Locate the cell with the specified text and output its [x, y] center coordinate. 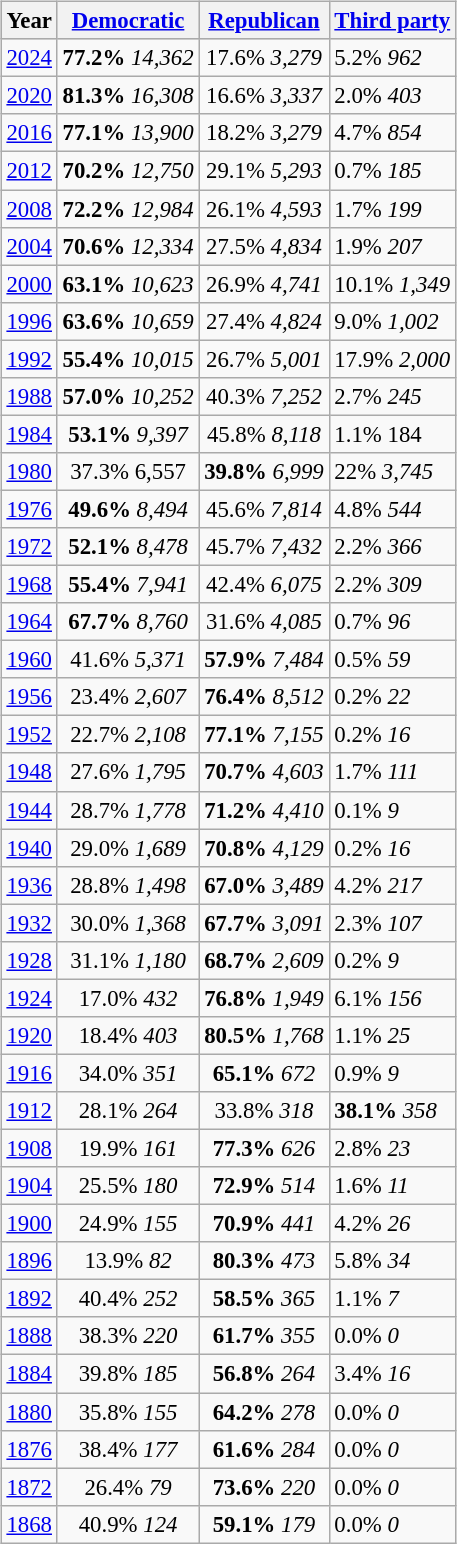
0.2% 22 [392, 697]
53.1% 9,397 [128, 434]
72.2% 12,984 [128, 209]
63.6% 10,659 [128, 321]
40.9% 124 [128, 1524]
0.7% 96 [392, 622]
1876 [29, 1449]
41.6% 5,371 [128, 660]
1.1% 7 [392, 1299]
2016 [29, 133]
2.2% 366 [392, 547]
28.8% 1,498 [128, 885]
28.7% 1,778 [128, 810]
2020 [29, 96]
0.7% 185 [392, 171]
55.4% 7,941 [128, 584]
38.3% 220 [128, 1336]
19.9% 161 [128, 1148]
1936 [29, 885]
17.0% 432 [128, 998]
49.6% 8,494 [128, 509]
1932 [29, 923]
6.1% 156 [392, 998]
77.1% 7,155 [264, 735]
1.7% 199 [392, 209]
24.9% 155 [128, 1224]
1.9% 207 [392, 246]
70.6% 12,334 [128, 246]
1956 [29, 697]
1984 [29, 434]
70.9% 441 [264, 1224]
0.9% 9 [392, 1073]
1.1% 25 [392, 1036]
52.1% 8,478 [128, 547]
70.7% 4,603 [264, 772]
1884 [29, 1374]
1888 [29, 1336]
61.6% 284 [264, 1449]
10.1% 1,349 [392, 284]
45.7% 7,432 [264, 547]
9.0% 1,002 [392, 321]
56.8% 264 [264, 1374]
39.8% 185 [128, 1374]
2012 [29, 171]
45.8% 8,118 [264, 434]
57.0% 10,252 [128, 396]
1900 [29, 1224]
17.9% 2,000 [392, 359]
2008 [29, 209]
1928 [29, 960]
67.7% 8,760 [128, 622]
31.1% 1,180 [128, 960]
25.5% 180 [128, 1186]
68.7% 2,609 [264, 960]
1944 [29, 810]
4.2% 26 [392, 1224]
Republican [264, 21]
81.3% 16,308 [128, 96]
61.7% 355 [264, 1336]
77.1% 13,900 [128, 133]
0.1% 9 [392, 810]
37.3% 6,557 [128, 472]
17.6% 3,279 [264, 58]
18.4% 403 [128, 1036]
30.0% 1,368 [128, 923]
26.4% 79 [128, 1487]
31.6% 4,085 [264, 622]
Third party [392, 21]
28.1% 264 [128, 1111]
1916 [29, 1073]
5.8% 34 [392, 1261]
59.1% 179 [264, 1524]
1880 [29, 1411]
16.6% 3,337 [264, 96]
1976 [29, 509]
1952 [29, 735]
35.8% 155 [128, 1411]
67.0% 3,489 [264, 885]
70.2% 12,750 [128, 171]
63.1% 10,623 [128, 284]
Democratic [128, 21]
39.8% 6,999 [264, 472]
77.2% 14,362 [128, 58]
58.5% 365 [264, 1299]
29.0% 1,689 [128, 848]
22% 3,745 [392, 472]
76.8% 1,949 [264, 998]
1896 [29, 1261]
80.3% 473 [264, 1261]
27.5% 4,834 [264, 246]
26.7% 5,001 [264, 359]
38.4% 177 [128, 1449]
1912 [29, 1111]
29.1% 5,293 [264, 171]
2.8% 23 [392, 1148]
2004 [29, 246]
26.1% 4,593 [264, 209]
1872 [29, 1487]
1972 [29, 547]
1960 [29, 660]
3.4% 16 [392, 1374]
38.1% 358 [392, 1111]
1.7% 111 [392, 772]
40.3% 7,252 [264, 396]
1924 [29, 998]
22.7% 2,108 [128, 735]
Year [29, 21]
2024 [29, 58]
1968 [29, 584]
80.5% 1,768 [264, 1036]
1940 [29, 848]
18.2% 3,279 [264, 133]
23.4% 2,607 [128, 697]
13.9% 82 [128, 1261]
55.4% 10,015 [128, 359]
1.1% 184 [392, 434]
72.9% 514 [264, 1186]
1988 [29, 396]
65.1% 672 [264, 1073]
0.2% 9 [392, 960]
1992 [29, 359]
34.0% 351 [128, 1073]
1908 [29, 1148]
1980 [29, 472]
67.7% 3,091 [264, 923]
70.8% 4,129 [264, 848]
2000 [29, 284]
1904 [29, 1186]
1948 [29, 772]
2.0% 403 [392, 96]
1964 [29, 622]
0.5% 59 [392, 660]
71.2% 4,410 [264, 810]
45.6% 7,814 [264, 509]
57.9% 7,484 [264, 660]
5.2% 962 [392, 58]
1892 [29, 1299]
4.2% 217 [392, 885]
4.8% 544 [392, 509]
4.7% 854 [392, 133]
1.6% 11 [392, 1186]
26.9% 4,741 [264, 284]
77.3% 626 [264, 1148]
2.2% 309 [392, 584]
1996 [29, 321]
27.6% 1,795 [128, 772]
73.6% 220 [264, 1487]
27.4% 4,824 [264, 321]
33.8% 318 [264, 1111]
2.7% 245 [392, 396]
1920 [29, 1036]
76.4% 8,512 [264, 697]
40.4% 252 [128, 1299]
64.2% 278 [264, 1411]
2.3% 107 [392, 923]
1868 [29, 1524]
42.4% 6,075 [264, 584]
